Return [X, Y] of the center of cell containing provided text 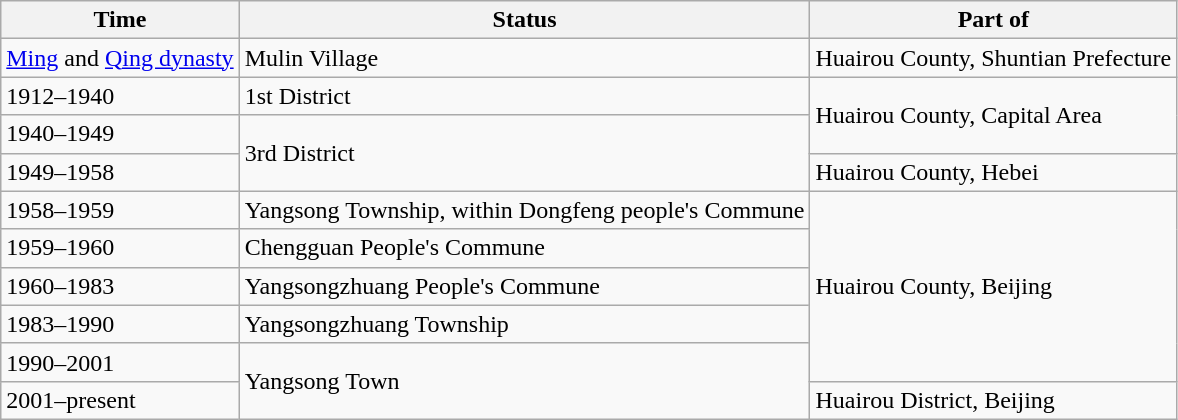
Time [120, 20]
Huairou County, Beijing [994, 286]
Huairou County, Hebei [994, 172]
1912–1940 [120, 96]
1960–1983 [120, 286]
1959–1960 [120, 248]
Huairou County, Capital Area [994, 115]
1st District [524, 96]
1990–2001 [120, 362]
1958–1959 [120, 210]
Huairou District, Beijing [994, 400]
1940–1949 [120, 134]
Yangsong Township, within Dongfeng people's Commune [524, 210]
3rd District [524, 153]
2001–present [120, 400]
Huairou County, Shuntian Prefecture [994, 58]
1949–1958 [120, 172]
Status [524, 20]
Yangsongzhuang People's Commune [524, 286]
Yangsongzhuang Township [524, 324]
1983–1990 [120, 324]
Chengguan People's Commune [524, 248]
Mulin Village [524, 58]
Yangsong Town [524, 381]
Part of [994, 20]
Ming and Qing dynasty [120, 58]
